Detect which cell encompasses the target text, then output its [x, y] center coordinate. 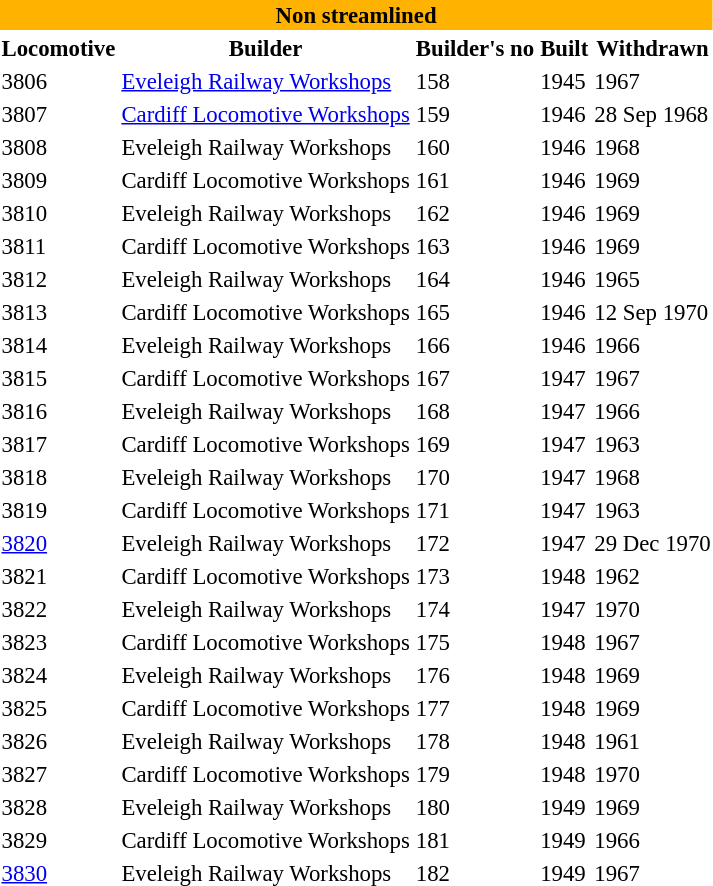
Non streamlined [356, 15]
176 [474, 675]
3823 [58, 642]
3810 [58, 213]
167 [474, 378]
180 [474, 807]
179 [474, 774]
3813 [58, 312]
170 [474, 477]
3808 [58, 147]
175 [474, 642]
3829 [58, 840]
3821 [58, 576]
3814 [58, 345]
3812 [58, 279]
3815 [58, 378]
Built [564, 48]
165 [474, 312]
1962 [652, 576]
3811 [58, 246]
158 [474, 81]
177 [474, 708]
172 [474, 543]
3826 [58, 741]
28 Sep 1968 [652, 114]
169 [474, 444]
3819 [58, 510]
3827 [58, 774]
29 Dec 1970 [652, 543]
1961 [652, 741]
181 [474, 840]
1945 [564, 81]
3817 [58, 444]
162 [474, 213]
163 [474, 246]
174 [474, 609]
Builder's no [474, 48]
168 [474, 411]
3822 [58, 609]
178 [474, 741]
12 Sep 1970 [652, 312]
3818 [58, 477]
3824 [58, 675]
3820 [58, 543]
3825 [58, 708]
Builder [266, 48]
161 [474, 180]
3809 [58, 180]
3807 [58, 114]
173 [474, 576]
164 [474, 279]
Withdrawn [652, 48]
3828 [58, 807]
1965 [652, 279]
3816 [58, 411]
171 [474, 510]
3806 [58, 81]
160 [474, 147]
159 [474, 114]
Locomotive [58, 48]
166 [474, 345]
